Return the [x, y] coordinate for the center point of the cell that contains the specified text.  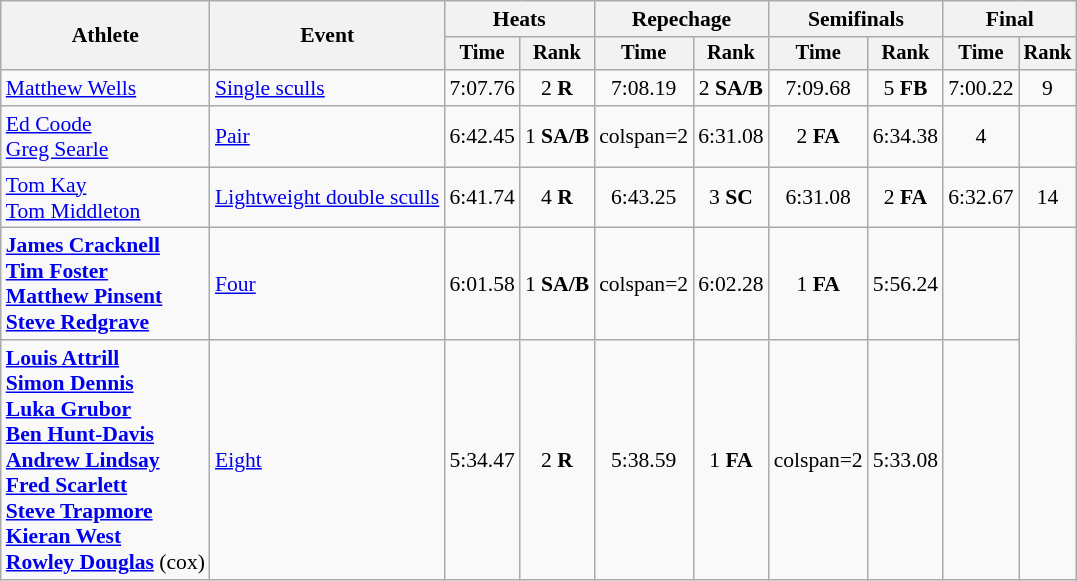
Repechage [682, 19]
5:38.59 [644, 460]
Four [327, 284]
4 R [557, 198]
9 [1048, 88]
7:00.22 [980, 88]
6:01.58 [482, 284]
Semifinals [856, 19]
Event [327, 36]
Pair [327, 136]
Lightweight double sculls [327, 198]
4 [980, 136]
6:41.74 [482, 198]
7:08.19 [644, 88]
James CracknellTim FosterMatthew PinsentSteve Redgrave [106, 284]
6:42.45 [482, 136]
5:33.08 [906, 460]
6:02.28 [730, 284]
Final [1010, 19]
Eight [327, 460]
7:07.76 [482, 88]
14 [1048, 198]
7:09.68 [818, 88]
3 SC [730, 198]
2 SA/B [730, 88]
5 FB [906, 88]
5:56.24 [906, 284]
6:32.67 [980, 198]
Tom KayTom Middleton [106, 198]
6:34.38 [906, 136]
5:34.47 [482, 460]
Louis AttrillSimon DennisLuka GruborBen Hunt-DavisAndrew LindsayFred ScarlettSteve TrapmoreKieran WestRowley Douglas (cox) [106, 460]
Athlete [106, 36]
6:43.25 [644, 198]
Single sculls [327, 88]
Heats [519, 19]
Matthew Wells [106, 88]
Ed CoodeGreg Searle [106, 136]
